From the cell containing the given text, extract its center point as (x, y) coordinate. 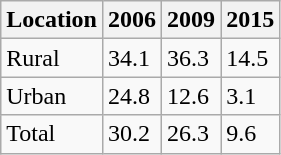
2015 (250, 20)
14.5 (250, 58)
Total (52, 134)
2009 (192, 20)
Location (52, 20)
Rural (52, 58)
Urban (52, 96)
26.3 (192, 134)
36.3 (192, 58)
2006 (132, 20)
3.1 (250, 96)
24.8 (132, 96)
30.2 (132, 134)
34.1 (132, 58)
12.6 (192, 96)
9.6 (250, 134)
